For the text-containing cell, return its midpoint in [X, Y] coordinate format. 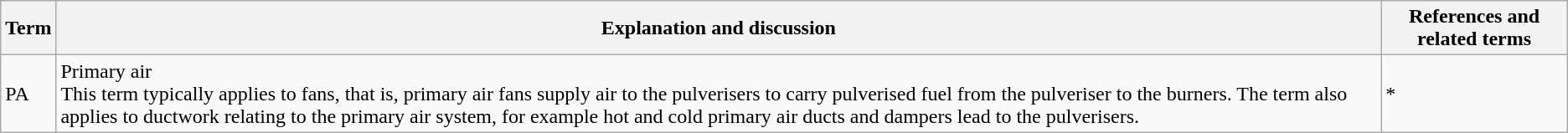
Term [28, 28]
Explanation and discussion [719, 28]
PA [28, 94]
References and related terms [1474, 28]
* [1474, 94]
